Provide the (X, Y) coordinate of the cell's center where the given text is located.  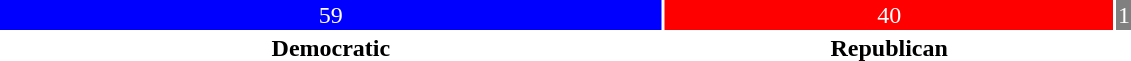
40 (890, 15)
59 (331, 15)
